Extract the (x, y) coordinate from the center of the cell holding the provided text.  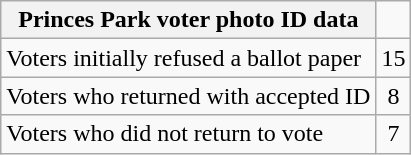
Princes Park voter photo ID data (188, 20)
Voters who returned with accepted ID (188, 96)
Voters who did not return to vote (188, 134)
15 (394, 58)
7 (394, 134)
Voters initially refused a ballot paper (188, 58)
8 (394, 96)
